For the text-containing cell, return its midpoint in (x, y) coordinate format. 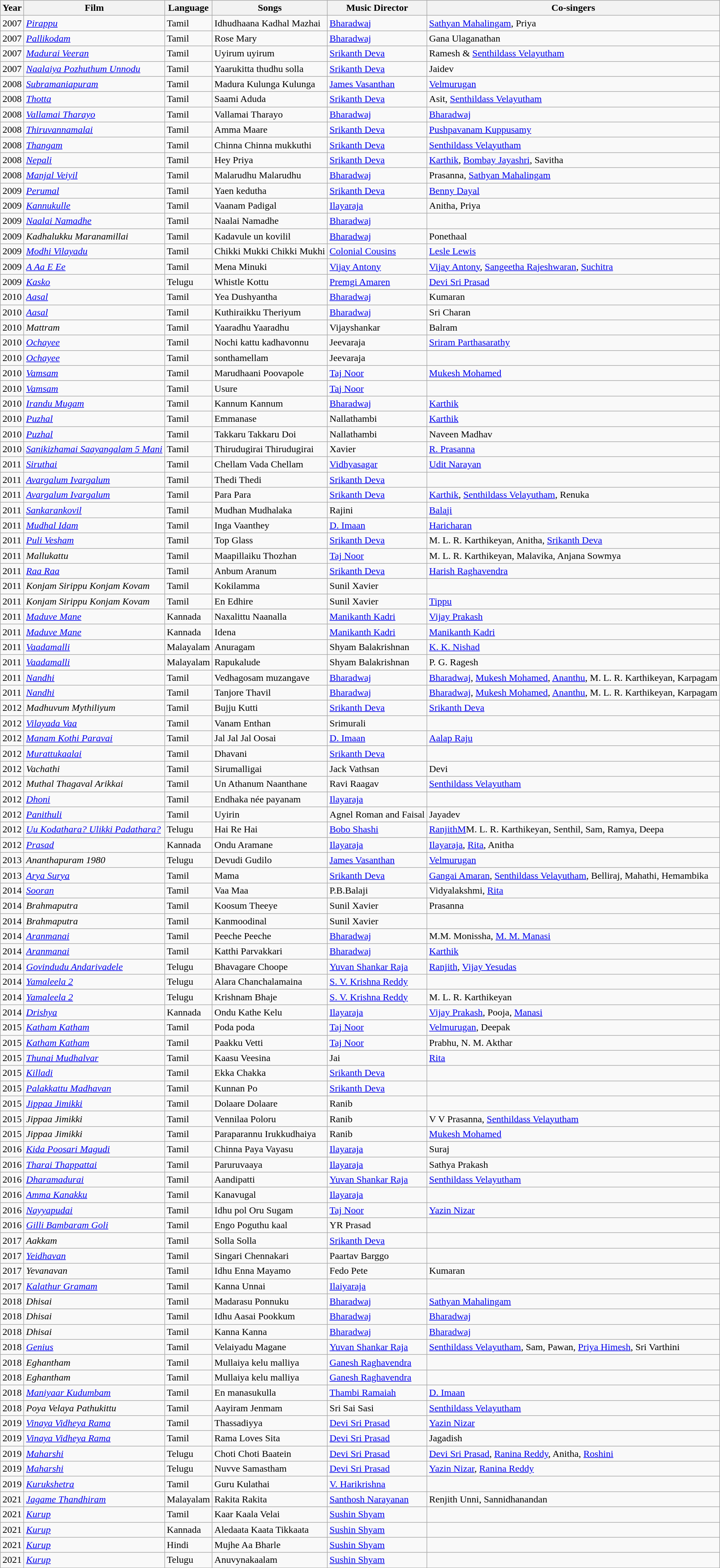
P. G. Ragesh (573, 662)
Madura Kulunga Kulunga (270, 84)
Prasanna (573, 906)
Gangai Amaran, Senthildass Velayutham, Belliraj, Mahathi, Hemambika (573, 875)
Amma Kanakku (94, 1195)
Sooran (94, 890)
Tanjore Thavil (270, 693)
Anbum Aranum (270, 571)
RanjithMM. L. R. Karthikeyan, Senthil, Sam, Ramya, Deepa (573, 830)
Sri Sai Sasi (377, 1408)
Killadi (94, 1073)
Benny Dayal (573, 191)
Jagame Thandhiram (94, 1499)
Palakkattu Madhavan (94, 1088)
Anuragam (270, 647)
Sathyan Mahalingam, Priya (573, 23)
Madarasu Ponnuku (270, 1301)
Co-singers (573, 8)
Alara Chanchalamaina (270, 982)
Hindi (189, 1545)
Aledaata Kaata Tikkaata (270, 1530)
Maapillaiku Thozhan (270, 556)
Yaaradhu Yaaradhu (270, 327)
Rama Loves Sita (270, 1438)
Devi (573, 769)
M.M. Monissha, M. M. Manasi (573, 936)
Bobo Shashi (377, 830)
Panithuli (94, 814)
Vaa Maa (270, 890)
Saami Aduda (270, 99)
Santhosh Narayanan (377, 1499)
Idhu Enna Mayamo (270, 1271)
YR Prasad (377, 1225)
Film (94, 8)
Sriram Parthasarathy (573, 343)
Music Director (377, 8)
Genius (94, 1347)
Ranjith, Vijay Yesudas (573, 967)
A Aa E Ee (94, 267)
Usure (270, 388)
Maniyaar Kudumbam (94, 1392)
Naalaiya Pozhuthum Unnodu (94, 69)
Ravi Raagav (377, 784)
Ondu Kathe Kelu (270, 1012)
Uyirin (270, 814)
Ilaiyaraja (377, 1286)
Naveen Madhav (573, 434)
Takkaru Takkaru Doi (270, 434)
Bujju Kutti (270, 708)
Nuvve Samastham (270, 1469)
Dharamadurai (94, 1180)
Hai Re Hai (270, 830)
Srimurali (377, 723)
Kalathur Gramam (94, 1286)
Dolaare Dolaare (270, 1103)
Mudhan Mudhalaka (270, 510)
Agnel Roman and Faisal (377, 814)
Puli Vesham (94, 541)
Idena (270, 632)
Mattram (94, 327)
Premgi Amaren (377, 282)
Kurukshetra (94, 1484)
Choti Choti Baatein (270, 1454)
Rapukalude (270, 662)
Hey Priya (270, 160)
Ondu Aramane (270, 845)
Kaar Kaala Velai (270, 1514)
Songs (270, 8)
Year (12, 8)
Ekka Chakka (270, 1073)
Ramesh & Senthildass Velayutham (573, 54)
Thambi Ramaiah (377, 1392)
Inga Vaanthey (270, 525)
Jayadev (573, 814)
Aakkam (94, 1241)
Velmurugan, Deepak (573, 1027)
Balram (573, 327)
M. L. R. Karthikeyan, Malavika, Anjana Sowmya (573, 556)
Velaiyadu Magane (270, 1347)
Siruthai (94, 465)
Idhu pol Oru Sugam (270, 1210)
Vaanam Padigal (270, 206)
K. K. Nishad (573, 647)
Karthik, Bombay Jayashri, Savitha (573, 160)
Peeche Peeche (270, 936)
Arya Surya (94, 875)
Ananthapuram 1980 (94, 860)
Thassadiyya (270, 1423)
Kannum Kannum (270, 403)
Paartav Barggo (377, 1256)
Jagadish (573, 1438)
Prabhu, N. M. Akthar (573, 1043)
Vijayshankar (377, 327)
Idhudhaana Kadhal Mazhai (270, 23)
Language (189, 8)
Murattukaalai (94, 754)
Jal Jal Jal Oosai (270, 738)
Yaen kedutha (270, 191)
Para Para (270, 495)
Vijay Prakash, Pooja, Manasi (573, 1012)
Aalap Raju (573, 738)
Fedo Pete (377, 1271)
Dhavani (270, 754)
Bhavagare Choope (270, 967)
Renjith Unni, Sannidhanandan (573, 1499)
Vennilaa Poloru (270, 1119)
Udit Narayan (573, 465)
Poda poda (270, 1027)
Thotta (94, 99)
Sanikizhamai Saayangalam 5 Mani (94, 449)
Guru Kulathai (270, 1484)
Top Glass (270, 541)
Subramaniapuram (94, 84)
Endhaka née payanam (270, 799)
Karthik, Senthildass Velayutham, Renuka (573, 495)
Naxalittu Naanalla (270, 616)
Kadhalukku Maranamillai (94, 236)
En manasukulla (270, 1392)
Whistle Kottu (270, 282)
Thedi Thedi (270, 480)
Balaji (573, 510)
Chinna Paya Vayasu (270, 1149)
Kanmoodinal (270, 921)
Solla Solla (270, 1241)
En Edhire (270, 601)
Vidyalakshmi, Rita (573, 890)
Kaasu Veesina (270, 1058)
Devi Sri Prasad, Ranina Reddy, Anitha, Roshini (573, 1454)
Ponethaal (573, 236)
Tharai Thappattai (94, 1165)
Malarudhu Malarudhu (270, 175)
Sankarankovil (94, 510)
Poya Velaya Pathukittu (94, 1408)
Devudi Gudilo (270, 860)
V V Prasanna, Senthildass Velayutham (573, 1119)
Chikki Mukki Chikki Mukhi (270, 251)
Yeidhavan (94, 1256)
R. Prasanna (573, 449)
V. Harikrishna (377, 1484)
Mujhe Aa Bharle (270, 1545)
Colonial Cousins (377, 251)
Singari Chennakari (270, 1256)
Jaidev (573, 69)
Dhoni (94, 799)
Paraparannu Irukkudhaiya (270, 1134)
Sri Charan (573, 312)
Haricharan (573, 525)
Gana Ulaganathan (573, 38)
Raa Raa (94, 571)
Kasko (94, 282)
Emmanase (270, 419)
Manam Kothi Paravai (94, 738)
Mudhal Idam (94, 525)
Madhuvum Mythiliyum (94, 708)
Prasanna, Sathyan Mahalingam (573, 175)
Kokilamma (270, 586)
Sirumalligai (270, 769)
Krishnam Bhaje (270, 997)
Amma Maare (270, 130)
Mallukattu (94, 556)
Vanam Enthan (270, 723)
Drishya (94, 1012)
Rajini (377, 510)
Vijay Antony, Sangeetha Rajeshwaran, Suchitra (573, 267)
Kadavule un kovilil (270, 236)
Yazin Nizar, Ranina Reddy (573, 1469)
Vidhyasagar (377, 465)
Perumal (94, 191)
Kanna Unnai (270, 1286)
Modhi Vilayadu (94, 251)
Vijay Antony (377, 267)
Sathya Prakash (573, 1165)
Paruruvaaya (270, 1165)
Chellam Vada Chellam (270, 465)
Madurai Veeran (94, 54)
Manjal Veiyil (94, 175)
Idhu Aasai Pookkum (270, 1317)
Anuvynakaalam (270, 1560)
Mena Minuki (270, 267)
Thirudugirai Thirudugirai (270, 449)
M. L. R. Karthikeyan, Anitha, Srikanth Deva (573, 541)
Katthi Parvakkari (270, 952)
Nochi kattu kadhavonnu (270, 343)
Suraj (573, 1149)
Pallikodam (94, 38)
Vachathi (94, 769)
Marudhaani Poovapole (270, 373)
Tippu (573, 601)
Yea Dushyantha (270, 297)
Thangam (94, 145)
Nepali (94, 160)
Kanavugal (270, 1195)
Chinna Chinna mukkuthi (270, 145)
Kida Poosari Magudi (94, 1149)
Un Athanum Naanthane (270, 784)
M. L. R. Karthikeyan (573, 997)
Jack Vathsan (377, 769)
Thiruvannamalai (94, 130)
Gilli Bambaram Goli (94, 1225)
Kunnan Po (270, 1088)
Uyirum uyirum (270, 54)
Vilayada Vaa (94, 723)
Pushpavanam Kuppusamy (573, 130)
Uu Kodathara? Ulikki Padathara? (94, 830)
Rita (573, 1058)
P.B.Balaji (377, 890)
Rakita Rakita (270, 1499)
Yevanavan (94, 1271)
Koosum Theeye (270, 906)
Kanna Kanna (270, 1332)
Kuthiraikku Theriyum (270, 312)
Pirappu (94, 23)
Kannukulle (94, 206)
sonthamellam (270, 358)
Jai (377, 1058)
Mama (270, 875)
Muthal Thagaval Arikkai (94, 784)
Senthildass Velayutham, Sam, Pawan, Priya Himesh, Sri Varthini (573, 1347)
Ilayaraja, Rita, Anitha (573, 845)
Govindudu Andarivadele (94, 967)
Irandu Mugam (94, 403)
Aayiram Jenmam (270, 1408)
Lesle Lewis (573, 251)
Thunai Mudhalvar (94, 1058)
Nayyapudai (94, 1210)
Paakku Vetti (270, 1043)
Aandipatti (270, 1180)
Yaarukitta thudhu solla (270, 69)
Rose Mary (270, 38)
Vedhagosam muzangave (270, 678)
Xavier (377, 449)
Sathyan Mahalingam (573, 1301)
Anitha, Priya (573, 206)
Asit, Senthildass Velayutham (573, 99)
Prasad (94, 845)
Engo Poguthu kaal (270, 1225)
Harish Raghavendra (573, 571)
Vijay Prakash (573, 616)
